Provide the (x, y) coordinate of the cell's center where the given text is located.  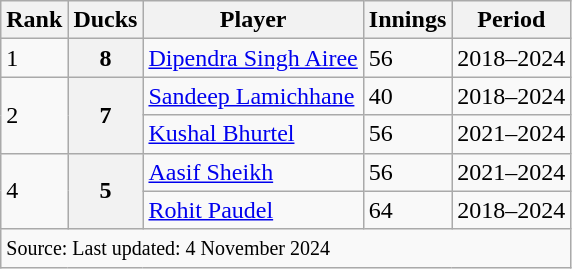
Kushal Bhurtel (253, 134)
Period (512, 20)
40 (407, 96)
Sandeep Lamichhane (253, 96)
Ducks (106, 20)
8 (106, 58)
4 (34, 191)
Aasif Sheikh (253, 172)
Dipendra Singh Airee (253, 58)
5 (106, 191)
64 (407, 210)
2 (34, 115)
7 (106, 115)
Rank (34, 20)
Rohit Paudel (253, 210)
Player (253, 20)
1 (34, 58)
Source: Last updated: 4 November 2024 (286, 248)
Innings (407, 20)
